Provide the (x, y) coordinate of the cell's center where the given text is located.  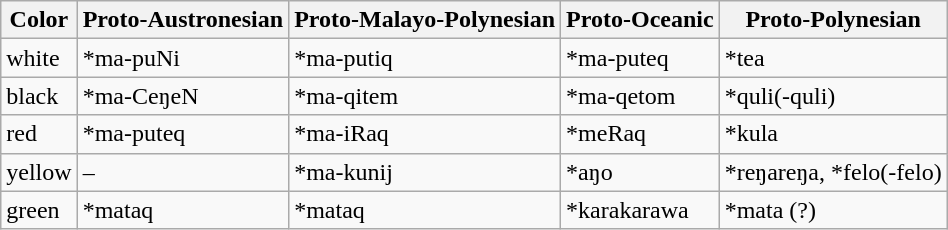
*ma-qitem (425, 96)
*meRaq (640, 134)
white (39, 58)
*reŋareŋa, *felo(-felo) (833, 172)
red (39, 134)
*ma-putiq (425, 58)
black (39, 96)
green (39, 210)
*kula (833, 134)
Proto-Malayo-Polynesian (425, 20)
*ma-kunij (425, 172)
*quli(-quli) (833, 96)
*aŋo (640, 172)
Proto-Austronesian (183, 20)
*ma-qetom (640, 96)
*mata (?) (833, 210)
Proto-Oceanic (640, 20)
*ma-iRaq (425, 134)
Proto-Polynesian (833, 20)
*ma-puNi (183, 58)
*ma-CeŋeN (183, 96)
Color (39, 20)
– (183, 172)
yellow (39, 172)
*karakarawa (640, 210)
*tea (833, 58)
